Pinpoint the cell where the given text exists, returning its (x, y) midpoint coordinate. 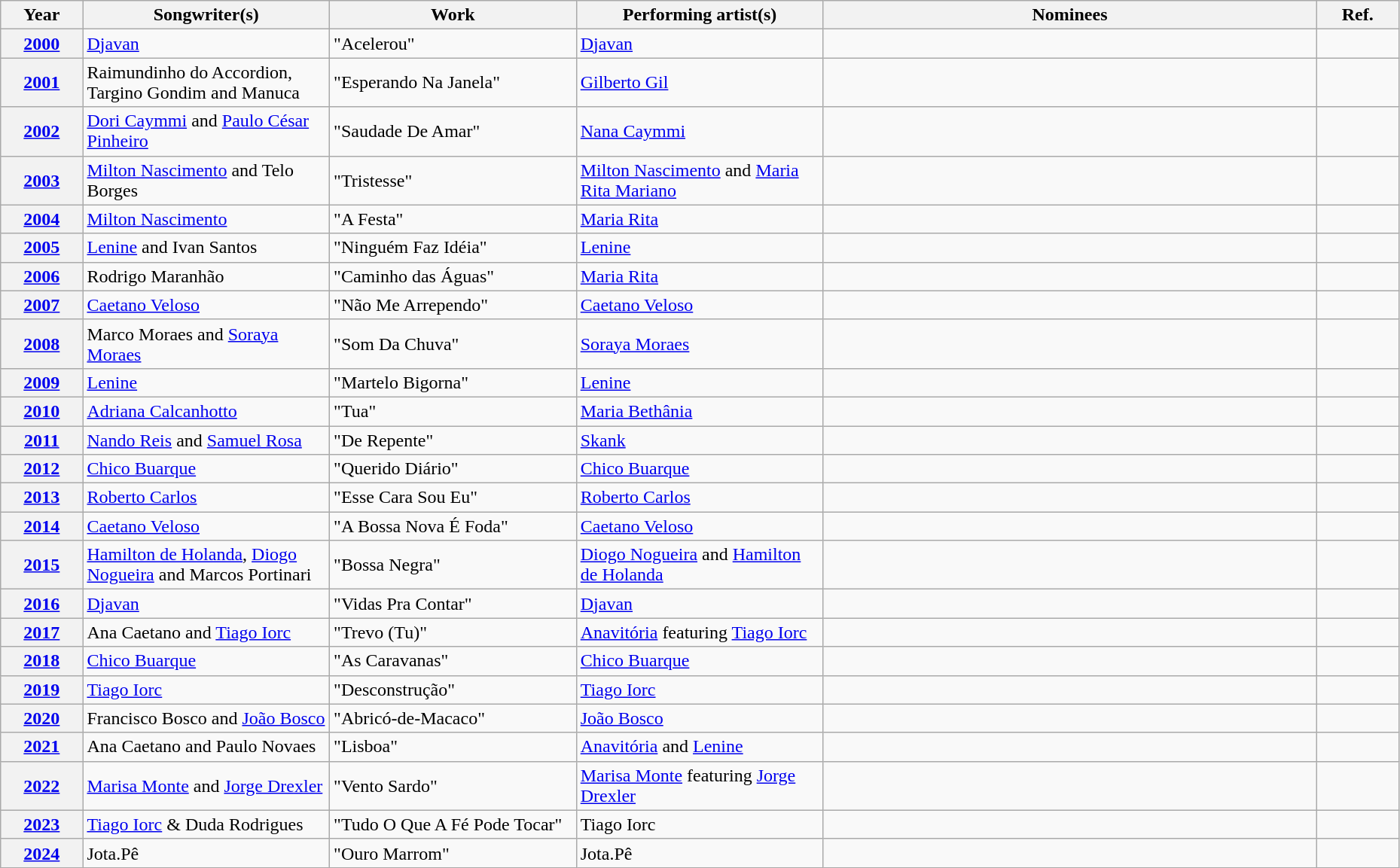
"Esse Cara Sou Eu" (453, 498)
Tiago Iorc & Duda Rodrigues (206, 824)
Performing artist(s) (700, 15)
"De Repente" (453, 440)
2012 (42, 469)
2015 (42, 565)
"Não Me Arrependo" (453, 305)
Work (453, 15)
2023 (42, 824)
2014 (42, 526)
"Saudade De Amar" (453, 131)
2002 (42, 131)
2007 (42, 305)
2005 (42, 248)
Year (42, 15)
Francisco Bosco and João Bosco (206, 718)
2024 (42, 853)
"Caminho das Águas" (453, 276)
"As Caravanas" (453, 661)
Diogo Nogueira and Hamilton de Holanda (700, 565)
Lenine and Ivan Santos (206, 248)
Skank (700, 440)
2022 (42, 786)
2008 (42, 343)
"Tudo O Que A Fé Pode Tocar" (453, 824)
"Bossa Negra" (453, 565)
2018 (42, 661)
Ana Caetano and Paulo Novaes (206, 747)
2016 (42, 604)
"Acelerou" (453, 44)
Songwriter(s) (206, 15)
2013 (42, 498)
Milton Nascimento (206, 219)
2000 (42, 44)
"Vento Sardo" (453, 786)
Soraya Moraes (700, 343)
Adriana Calcanhotto (206, 411)
"Querido Diário" (453, 469)
Milton Nascimento and Maria Rita Mariano (700, 181)
2009 (42, 382)
Ref. (1357, 15)
Gilberto Gil (700, 83)
"Trevo (Tu)" (453, 632)
Rodrigo Maranhão (206, 276)
2020 (42, 718)
"A Festa" (453, 219)
Anavitória featuring Tiago Iorc (700, 632)
Marco Moraes and Soraya Moraes (206, 343)
"Lisboa" (453, 747)
"Som Da Chuva" (453, 343)
"Vidas Pra Contar" (453, 604)
"A Bossa Nova É Foda" (453, 526)
2001 (42, 83)
Ana Caetano and Tiago Iorc (206, 632)
"Desconstrução" (453, 690)
"Abricó-de-Macaco" (453, 718)
"Ninguém Faz Idéia" (453, 248)
"Tristesse" (453, 181)
Nana Caymmi (700, 131)
Nominees (1069, 15)
"Ouro Marrom" (453, 853)
2006 (42, 276)
Marisa Monte and Jorge Drexler (206, 786)
2004 (42, 219)
"Esperando Na Janela" (453, 83)
Marisa Monte featuring Jorge Drexler (700, 786)
2010 (42, 411)
2021 (42, 747)
2019 (42, 690)
"Tua" (453, 411)
Raimundinho do Accordion, Targino Gondim and Manuca (206, 83)
2011 (42, 440)
Dori Caymmi and Paulo César Pinheiro (206, 131)
2003 (42, 181)
"Martelo Bigorna" (453, 382)
Anavitória and Lenine (700, 747)
2017 (42, 632)
Maria Bethânia (700, 411)
Hamilton de Holanda, Diogo Nogueira and Marcos Portinari (206, 565)
João Bosco (700, 718)
Nando Reis and Samuel Rosa (206, 440)
Milton Nascimento and Telo Borges (206, 181)
